Output the (x, y) coordinate of the center of the cell containing the given text.  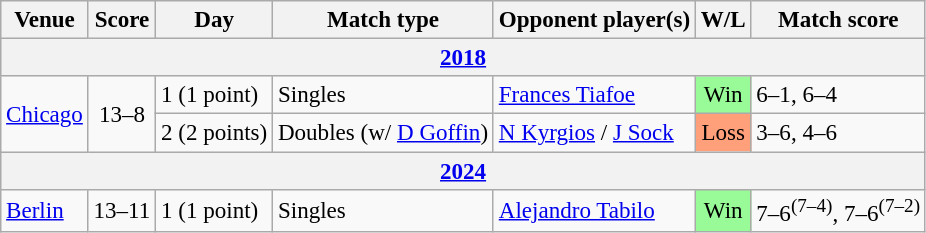
N Kyrgios / J Sock (594, 133)
3–6, 4–6 (838, 133)
Alejandro Tabilo (594, 211)
Day (214, 20)
13–8 (122, 114)
Berlin (44, 211)
Match type (384, 20)
2018 (464, 58)
6–1, 6–4 (838, 95)
Venue (44, 20)
2 (2 points) (214, 133)
W/L (723, 20)
Doubles (w/ D Goffin) (384, 133)
2024 (464, 171)
Match score (838, 20)
13–11 (122, 211)
Chicago (44, 114)
Loss (723, 133)
Opponent player(s) (594, 20)
Frances Tiafoe (594, 95)
7–6(7–4), 7–6(7–2) (838, 211)
Score (122, 20)
